Identify which cell holds the provided text, then report its [x, y] central coordinate. 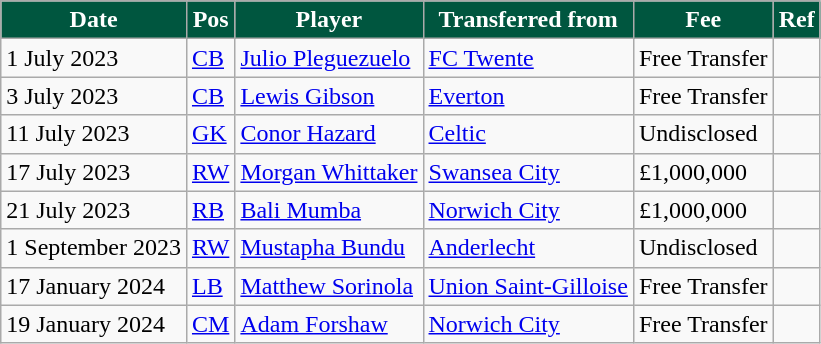
Mustapha Bundu [329, 248]
Ref [796, 20]
RB [210, 210]
Celtic [528, 134]
Transferred from [528, 20]
11 July 2023 [94, 134]
Adam Forshaw [329, 324]
FC Twente [528, 58]
Swansea City [528, 172]
Lewis Gibson [329, 96]
Matthew Sorinola [329, 286]
Date [94, 20]
Everton [528, 96]
1 July 2023 [94, 58]
Fee [703, 20]
Player [329, 20]
Morgan Whittaker [329, 172]
Pos [210, 20]
19 January 2024 [94, 324]
3 July 2023 [94, 96]
1 September 2023 [94, 248]
17 January 2024 [94, 286]
Julio Pleguezuelo [329, 58]
21 July 2023 [94, 210]
CM [210, 324]
Conor Hazard [329, 134]
LB [210, 286]
GK [210, 134]
Union Saint-Gilloise [528, 286]
17 July 2023 [94, 172]
Anderlecht [528, 248]
Bali Mumba [329, 210]
